Determine the (X, Y) coordinate at the center of the cell enclosing the given text.  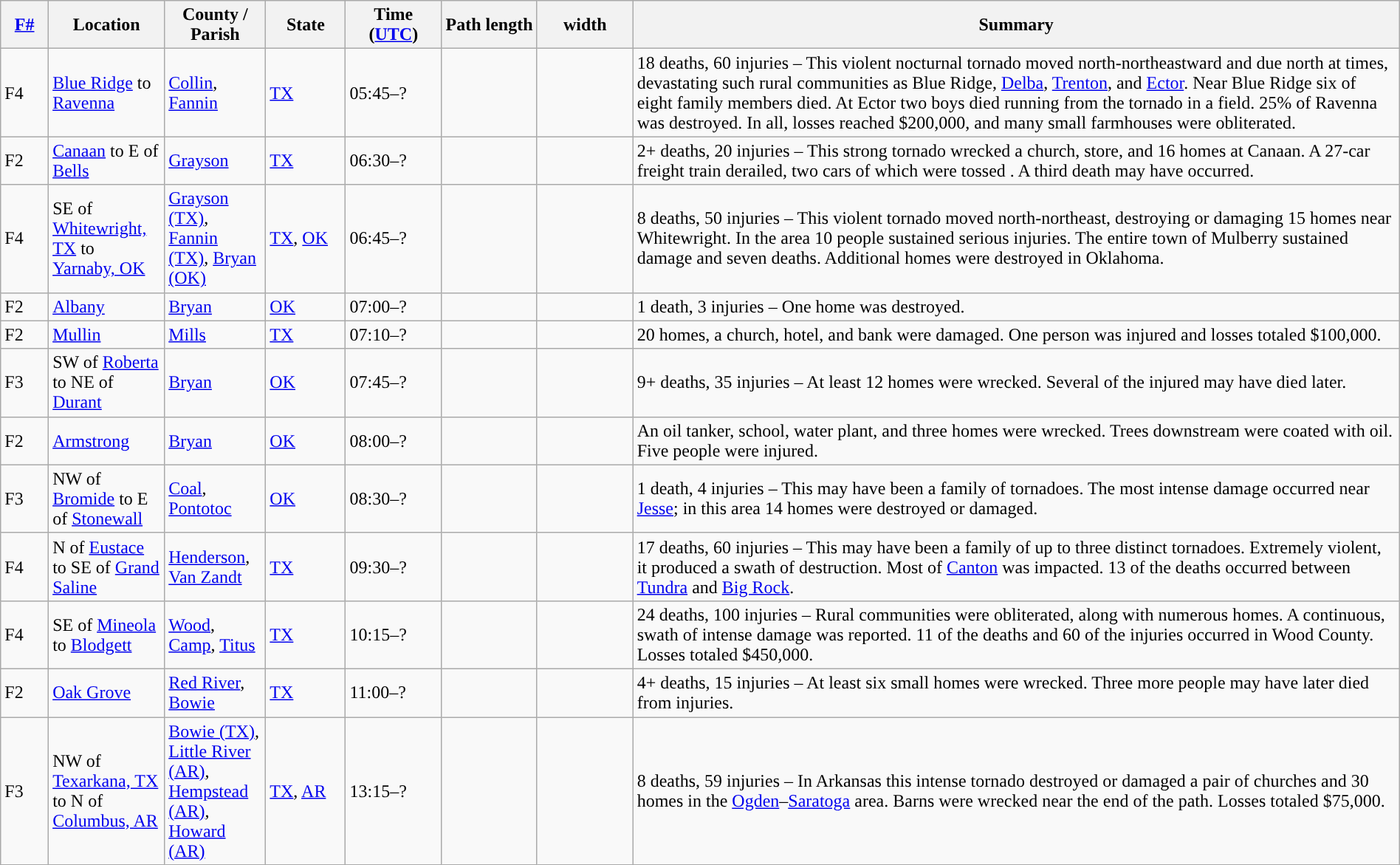
Red River, Bowie (216, 693)
TX, OK (306, 239)
State (306, 25)
width (585, 25)
9+ deaths, 35 injuries – At least 12 homes were wrecked. Several of the injured may have died later. (1016, 383)
NW of Texarkana, TX to N of Columbus, AR (106, 790)
Bowie (TX), Little River (AR), Hempstead (AR), Howard (AR) (216, 790)
4+ deaths, 15 injuries – At least six small homes were wrecked. Three more people may have later died from injuries. (1016, 693)
Henderson, Van Zandt (216, 567)
11:00–? (394, 693)
Summary (1016, 25)
NW of Bromide to E of Stonewall (106, 499)
Albany (106, 307)
Blue Ridge to Ravenna (106, 93)
Mills (216, 335)
Path length (490, 25)
SW of Roberta to NE of Durant (106, 383)
Mullin (106, 335)
07:00–? (394, 307)
F# (25, 25)
An oil tanker, school, water plant, and three homes were wrecked. Trees downstream were coated with oil. Five people were injured. (1016, 440)
SE of Mineola to Blodgett (106, 635)
Location (106, 25)
13:15–? (394, 790)
20 homes, a church, hotel, and bank were damaged. One person was injured and losses totaled $100,000. (1016, 335)
TX, AR (306, 790)
Wood, Camp, Titus (216, 635)
Collin, Fannin (216, 93)
Grayson (216, 161)
08:30–? (394, 499)
1 death, 3 injuries – One home was destroyed. (1016, 307)
07:10–? (394, 335)
Time (UTC) (394, 25)
07:45–? (394, 383)
Canaan to E of Bells (106, 161)
06:45–? (394, 239)
Grayson (TX), Fannin (TX), Bryan (OK) (216, 239)
N of Eustace to SE of Grand Saline (106, 567)
06:30–? (394, 161)
10:15–? (394, 635)
County / Parish (216, 25)
Armstrong (106, 440)
Oak Grove (106, 693)
08:00–? (394, 440)
SE of Whitewright, TX to Yarnaby, OK (106, 239)
Coal, Pontotoc (216, 499)
05:45–? (394, 93)
09:30–? (394, 567)
